For the text-containing cell, return its midpoint in (X, Y) coordinate format. 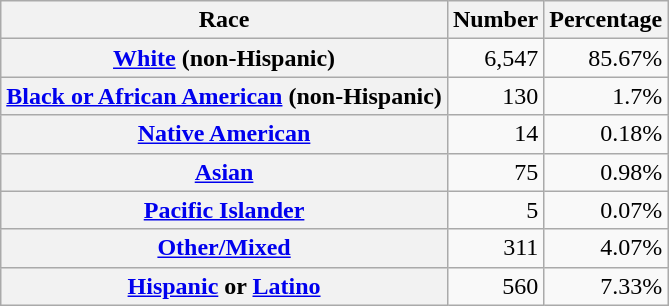
14 (495, 134)
0.18% (606, 134)
0.07% (606, 210)
75 (495, 172)
Number (495, 20)
White (non-Hispanic) (224, 58)
Other/Mixed (224, 248)
5 (495, 210)
85.67% (606, 58)
Hispanic or Latino (224, 286)
Race (224, 20)
4.07% (606, 248)
Black or African American (non-Hispanic) (224, 96)
311 (495, 248)
Pacific Islander (224, 210)
0.98% (606, 172)
6,547 (495, 58)
Asian (224, 172)
1.7% (606, 96)
560 (495, 286)
Percentage (606, 20)
130 (495, 96)
Native American (224, 134)
7.33% (606, 286)
